Return (X, Y) of the center of cell containing provided text 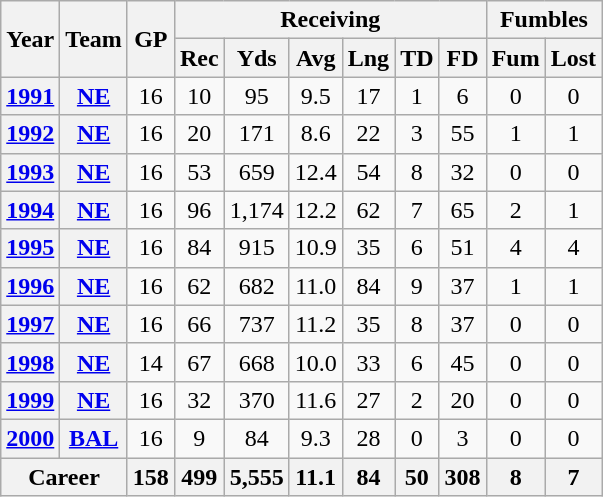
50 (417, 477)
1995 (30, 248)
9.3 (316, 438)
10 (199, 96)
737 (256, 324)
9.5 (316, 96)
1993 (30, 172)
Lng (368, 58)
GP (150, 39)
11.1 (316, 477)
11.2 (316, 324)
12.2 (316, 210)
Team (94, 39)
1996 (30, 286)
96 (199, 210)
45 (462, 362)
17 (368, 96)
BAL (94, 438)
1994 (30, 210)
95 (256, 96)
67 (199, 362)
499 (199, 477)
66 (199, 324)
27 (368, 400)
10.0 (316, 362)
12.4 (316, 172)
1991 (30, 96)
158 (150, 477)
Rec (199, 58)
1992 (30, 134)
1998 (30, 362)
2000 (30, 438)
8.6 (316, 134)
Avg (316, 58)
51 (462, 248)
682 (256, 286)
Lost (573, 58)
10.9 (316, 248)
659 (256, 172)
5,555 (256, 477)
Fum (516, 58)
33 (368, 362)
65 (462, 210)
Receiving (330, 20)
14 (150, 362)
55 (462, 134)
Yds (256, 58)
54 (368, 172)
28 (368, 438)
22 (368, 134)
53 (199, 172)
1997 (30, 324)
11.0 (316, 286)
Fumbles (544, 20)
171 (256, 134)
11.6 (316, 400)
915 (256, 248)
Year (30, 39)
FD (462, 58)
Career (64, 477)
370 (256, 400)
TD (417, 58)
1,174 (256, 210)
308 (462, 477)
1999 (30, 400)
668 (256, 362)
